Extract the [x, y] coordinate from the center of the cell holding the provided text.  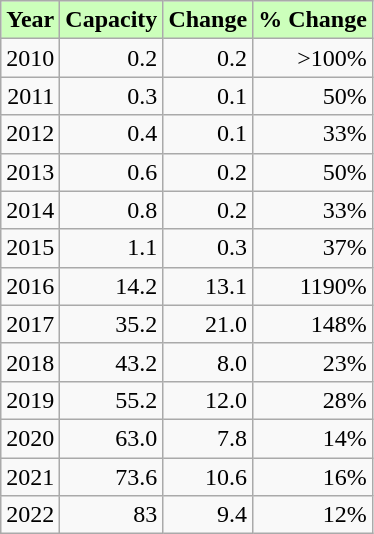
2014 [30, 210]
2011 [30, 96]
7.8 [208, 438]
0.8 [112, 210]
0.4 [112, 134]
13.1 [208, 286]
2022 [30, 515]
28% [313, 400]
Change [208, 20]
2021 [30, 477]
% Change [313, 20]
12% [313, 515]
Capacity [112, 20]
12.0 [208, 400]
1.1 [112, 248]
2020 [30, 438]
37% [313, 248]
8.0 [208, 362]
55.2 [112, 400]
35.2 [112, 324]
63.0 [112, 438]
73.6 [112, 477]
14.2 [112, 286]
2012 [30, 134]
83 [112, 515]
2018 [30, 362]
148% [313, 324]
9.4 [208, 515]
21.0 [208, 324]
Year [30, 20]
43.2 [112, 362]
2010 [30, 58]
1190% [313, 286]
14% [313, 438]
2017 [30, 324]
16% [313, 477]
23% [313, 362]
10.6 [208, 477]
>100% [313, 58]
2019 [30, 400]
2015 [30, 248]
0.6 [112, 172]
2016 [30, 286]
2013 [30, 172]
